Search for the cell housing the specified text and yield its (x, y) center coordinate. 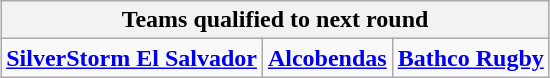
SilverStorm El Salvador (132, 58)
Bathco Rugby (470, 58)
Alcobendas (327, 58)
Teams qualified to next round (276, 20)
